Identify which cell holds the provided text, then report its (X, Y) central coordinate. 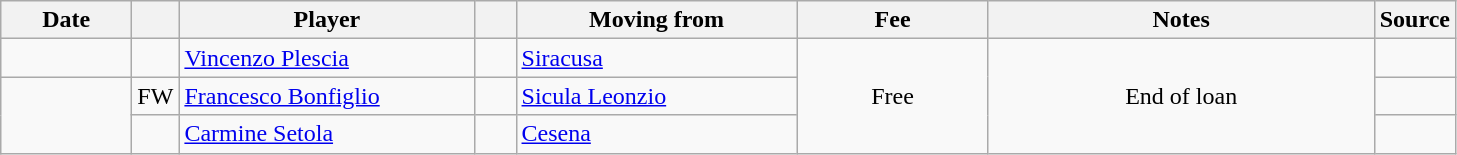
Carmine Setola (327, 134)
Source (1414, 20)
End of loan (1181, 96)
FW (156, 96)
Cesena (656, 134)
Player (327, 20)
Notes (1181, 20)
Date (66, 20)
Siracusa (656, 58)
Moving from (656, 20)
Francesco Bonfiglio (327, 96)
Fee (892, 20)
Free (892, 96)
Sicula Leonzio (656, 96)
Vincenzo Plescia (327, 58)
